Determine the (x, y) coordinate at the center of the cell enclosing the given text.  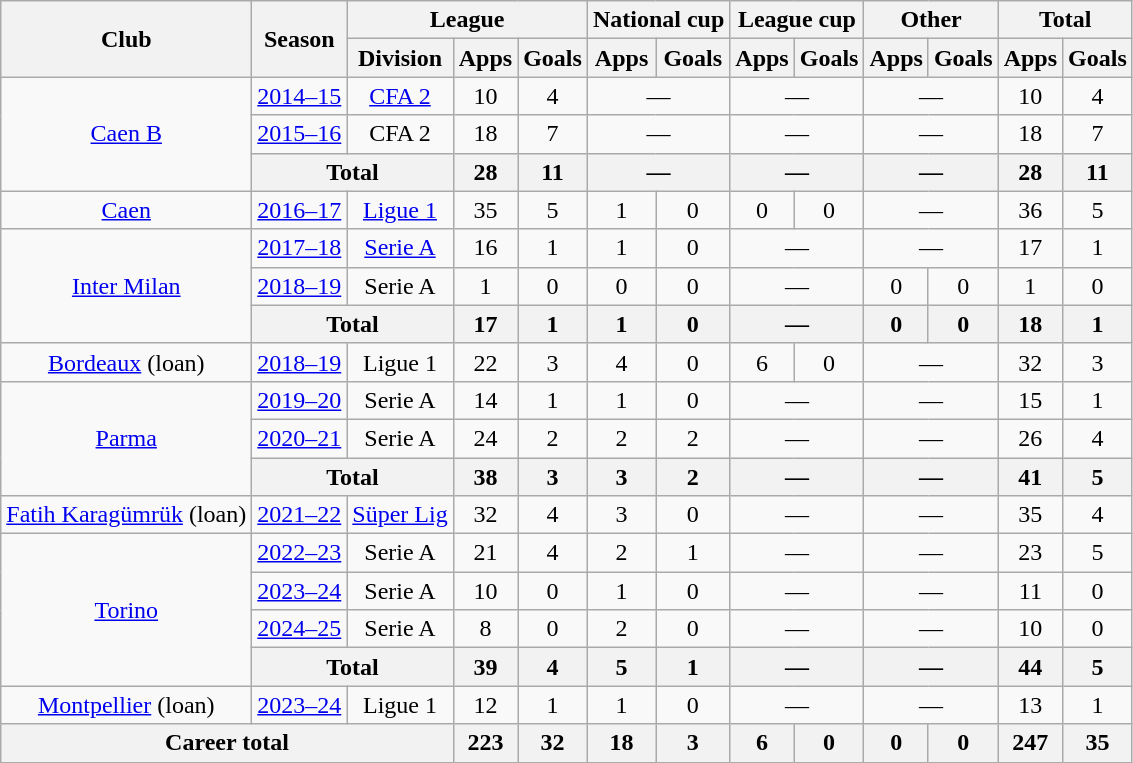
36 (1030, 210)
Career total (227, 743)
41 (1030, 477)
League cup (797, 20)
Fatih Karagümrük (loan) (126, 515)
38 (485, 477)
Other (931, 20)
24 (485, 438)
2019–20 (300, 400)
Torino (126, 610)
Caen B (126, 134)
Montpellier (loan) (126, 705)
Division (400, 58)
Club (126, 39)
Inter Milan (126, 286)
21 (485, 553)
44 (1030, 667)
2020–21 (300, 438)
2016–17 (300, 210)
Season (300, 39)
16 (485, 248)
26 (1030, 438)
2017–18 (300, 248)
39 (485, 667)
14 (485, 400)
13 (1030, 705)
Parma (126, 438)
15 (1030, 400)
2015–16 (300, 134)
2014–15 (300, 96)
12 (485, 705)
22 (485, 362)
223 (485, 743)
2024–25 (300, 629)
National cup (658, 20)
247 (1030, 743)
Caen (126, 210)
23 (1030, 553)
2022–23 (300, 553)
League (468, 20)
Bordeaux (loan) (126, 362)
Süper Lig (400, 515)
8 (485, 629)
2021–22 (300, 515)
